Provide the (x, y) coordinate of the cell's center where the given text is located.  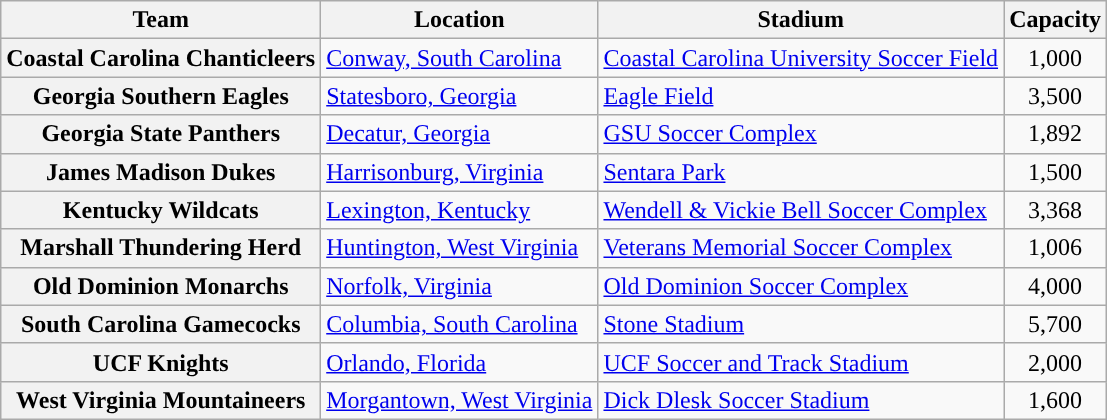
James Madison Dukes (161, 172)
Conway, South Carolina (460, 58)
5,700 (1056, 324)
Norfolk, Virginia (460, 286)
Old Dominion Soccer Complex (801, 286)
Morgantown, West Virginia (460, 400)
Coastal Carolina Chanticleers (161, 58)
Georgia Southern Eagles (161, 96)
Capacity (1056, 20)
Veterans Memorial Soccer Complex (801, 248)
South Carolina Gamecocks (161, 324)
West Virginia Mountaineers (161, 400)
Stone Stadium (801, 324)
Statesboro, Georgia (460, 96)
1,892 (1056, 134)
UCF Soccer and Track Stadium (801, 362)
UCF Knights (161, 362)
Harrisonburg, Virginia (460, 172)
Huntington, West Virginia (460, 248)
2,000 (1056, 362)
1,000 (1056, 58)
Kentucky Wildcats (161, 210)
3,368 (1056, 210)
Old Dominion Monarchs (161, 286)
Sentara Park (801, 172)
Eagle Field (801, 96)
Orlando, Florida (460, 362)
GSU Soccer Complex (801, 134)
Decatur, Georgia (460, 134)
Marshall Thundering Herd (161, 248)
Columbia, South Carolina (460, 324)
Dick Dlesk Soccer Stadium (801, 400)
1,006 (1056, 248)
Wendell & Vickie Bell Soccer Complex (801, 210)
1,600 (1056, 400)
4,000 (1056, 286)
Stadium (801, 20)
Team (161, 20)
Georgia State Panthers (161, 134)
Coastal Carolina University Soccer Field (801, 58)
3,500 (1056, 96)
Location (460, 20)
Lexington, Kentucky (460, 210)
1,500 (1056, 172)
